Scan for the cell matching the given text and deliver its (x, y) coordinate at center. 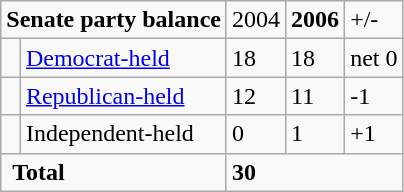
Total (114, 172)
1 (316, 134)
+/- (374, 20)
net 0 (374, 58)
30 (314, 172)
2004 (256, 20)
Democrat-held (123, 58)
11 (316, 96)
+1 (374, 134)
-1 (374, 96)
2006 (316, 20)
Republican-held (123, 96)
12 (256, 96)
Senate party balance (114, 20)
Independent-held (123, 134)
0 (256, 134)
